Provide the [X, Y] coordinate of the cell's center where the given text is located.  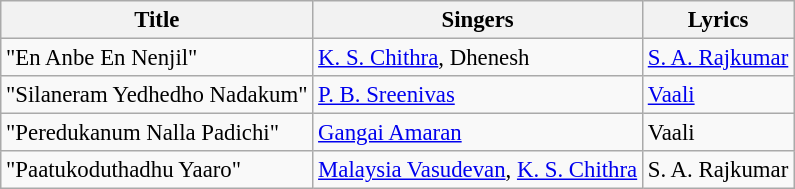
Title [157, 20]
"En Anbe En Nenjil" [157, 58]
K. S. Chithra, Dhenesh [478, 58]
Lyrics [718, 20]
P. B. Sreenivas [478, 95]
Gangai Amaran [478, 133]
"Silaneram Yedhedho Nadakum" [157, 95]
Singers [478, 20]
"Paatukoduthadhu Yaaro" [157, 170]
"Peredukanum Nalla Padichi" [157, 133]
Malaysia Vasudevan, K. S. Chithra [478, 170]
